Capture the cell that displays the provided text and extract its (X, Y) central coordinate. 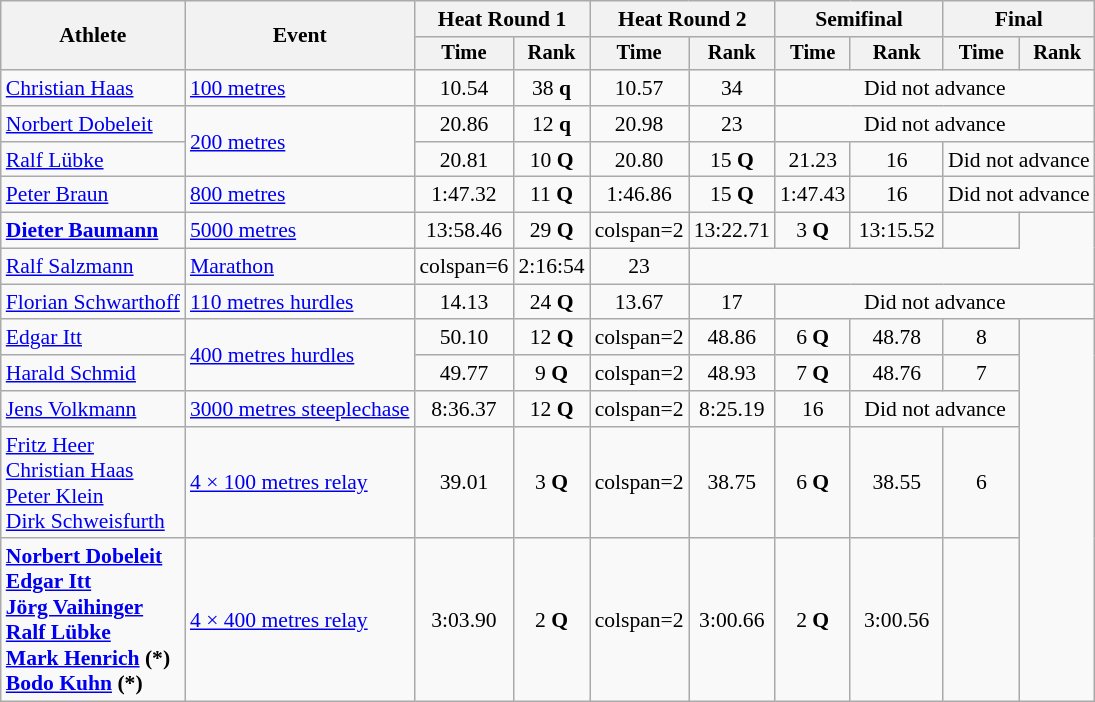
48.93 (732, 373)
800 metres (300, 195)
1:46.86 (640, 195)
3000 metres steeplechase (300, 409)
10.54 (464, 88)
13:58.46 (464, 231)
17 (732, 302)
Event (300, 36)
14.13 (464, 302)
4 × 100 metres relay (300, 483)
3:00.66 (732, 620)
7 (982, 373)
400 metres hurdles (300, 356)
Semifinal (859, 19)
Heat Round 1 (502, 19)
Edgar Itt (93, 338)
1:47.43 (812, 195)
3:00.56 (896, 620)
10 Q (551, 160)
11 Q (551, 195)
8:25.19 (732, 409)
6 (982, 483)
Florian Schwarthoff (93, 302)
110 metres hurdles (300, 302)
39.01 (464, 483)
13:15.52 (896, 231)
21.23 (812, 160)
4 × 400 metres relay (300, 620)
Norbert DobeleitEdgar IttJörg VaihingerRalf LübkeMark Henrich (*)Bodo Kuhn (*) (93, 620)
7 Q (812, 373)
Harald Schmid (93, 373)
8:36.37 (464, 409)
48.76 (896, 373)
1:47.32 (464, 195)
Athlete (93, 36)
Fritz HeerChristian HaasPeter KleinDirk Schweisfurth (93, 483)
12 q (551, 124)
Norbert Dobeleit (93, 124)
Marathon (300, 267)
48.86 (732, 338)
8 (982, 338)
29 Q (551, 231)
20.98 (640, 124)
Ralf Salzmann (93, 267)
34 (732, 88)
Ralf Lübke (93, 160)
2:16:54 (551, 267)
49.77 (464, 373)
10.57 (640, 88)
20.80 (640, 160)
3:03.90 (464, 620)
20.86 (464, 124)
Christian Haas (93, 88)
200 metres (300, 142)
Peter Braun (93, 195)
Heat Round 2 (682, 19)
5000 metres (300, 231)
38 q (551, 88)
48.78 (896, 338)
colspan=6 (464, 267)
Dieter Baumann (93, 231)
13:22.71 (732, 231)
9 Q (551, 373)
50.10 (464, 338)
20.81 (464, 160)
38.75 (732, 483)
100 metres (300, 88)
Jens Volkmann (93, 409)
13.67 (640, 302)
38.55 (896, 483)
24 Q (551, 302)
Final (1019, 19)
